Pinpoint the cell where the given text exists, returning its (x, y) midpoint coordinate. 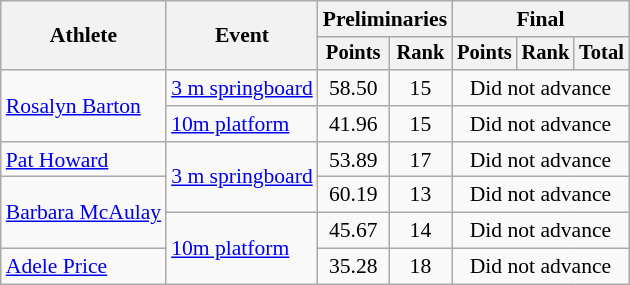
Rosalyn Barton (84, 106)
Adele Price (84, 267)
Athlete (84, 36)
Barbara McAulay (84, 212)
Preliminaries (385, 19)
Event (242, 36)
45.67 (354, 231)
60.19 (354, 195)
13 (420, 195)
Final (540, 19)
35.28 (354, 267)
53.89 (354, 160)
17 (420, 160)
14 (420, 231)
18 (420, 267)
Total (602, 54)
41.96 (354, 124)
Pat Howard (84, 160)
58.50 (354, 88)
